Output the [x, y] coordinate of the center of the cell containing the given text.  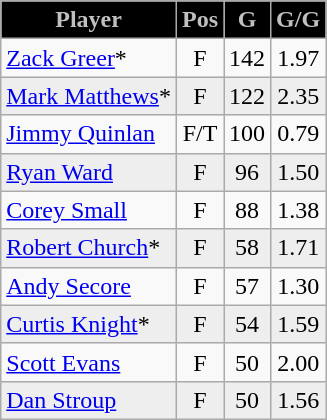
57 [248, 286]
Ryan Ward [89, 172]
1.71 [298, 248]
1.97 [298, 58]
Jimmy Quinlan [89, 134]
2.35 [298, 96]
1.59 [298, 324]
1.38 [298, 210]
2.00 [298, 362]
G/G [298, 20]
0.79 [298, 134]
G [248, 20]
Player [89, 20]
54 [248, 324]
Andy Secore [89, 286]
1.30 [298, 286]
1.56 [298, 400]
Mark Matthews* [89, 96]
58 [248, 248]
Dan Stroup [89, 400]
142 [248, 58]
Curtis Knight* [89, 324]
88 [248, 210]
F/T [200, 134]
96 [248, 172]
Pos [200, 20]
Scott Evans [89, 362]
Zack Greer* [89, 58]
Robert Church* [89, 248]
Corey Small [89, 210]
100 [248, 134]
1.50 [298, 172]
122 [248, 96]
